Output the [X, Y] coordinate of the center of the cell containing the given text.  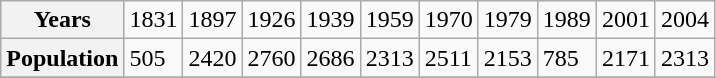
2511 [448, 58]
505 [154, 58]
2004 [684, 20]
2760 [272, 58]
1959 [390, 20]
2153 [508, 58]
2171 [626, 58]
Population [62, 58]
2001 [626, 20]
785 [566, 58]
1897 [212, 20]
1989 [566, 20]
1831 [154, 20]
1939 [330, 20]
1979 [508, 20]
Years [62, 20]
2686 [330, 58]
2420 [212, 58]
1926 [272, 20]
1970 [448, 20]
